Search for the cell housing the specified text and yield its [x, y] center coordinate. 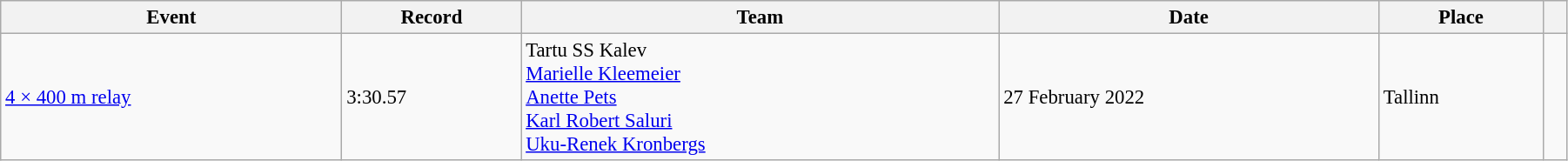
3:30.57 [432, 97]
4 × 400 m relay [171, 97]
Team [761, 17]
Tallinn [1460, 97]
Event [171, 17]
27 February 2022 [1189, 97]
Place [1460, 17]
Date [1189, 17]
Record [432, 17]
Tartu SS KalevMarielle KleemeierAnette PetsKarl Robert SaluriUku-Renek Kronbergs [761, 97]
